Return the [X, Y] coordinate for the center point of the cell that contains the specified text.  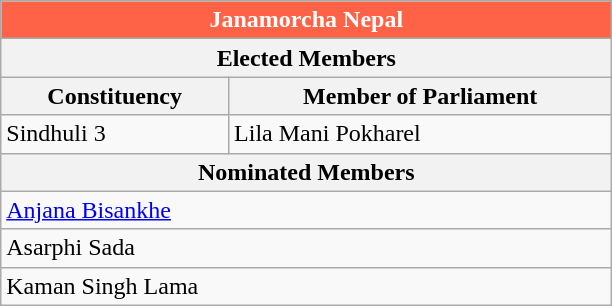
Janamorcha Nepal [306, 20]
Nominated Members [306, 172]
Constituency [115, 96]
Kaman Singh Lama [306, 286]
Asarphi Sada [306, 248]
Anjana Bisankhe [306, 210]
Member of Parliament [420, 96]
Lila Mani Pokharel [420, 134]
Elected Members [306, 58]
Sindhuli 3 [115, 134]
